Scan for the cell matching the given text and deliver its (X, Y) coordinate at center. 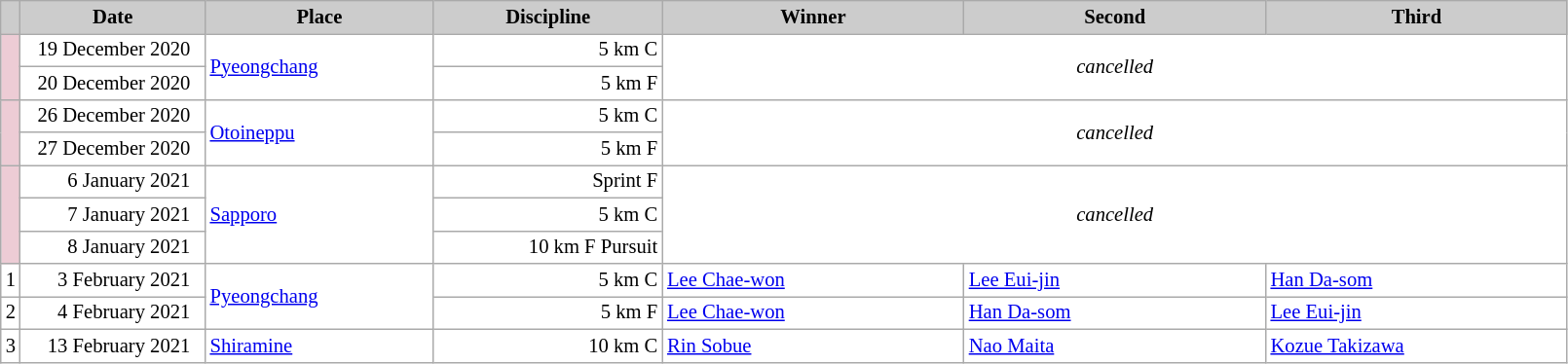
20 December 2020 (113, 83)
Place (319, 17)
26 December 2020 (113, 116)
6 January 2021 (113, 181)
Winner (813, 17)
2 (11, 312)
19 December 2020 (113, 50)
Sapporo (319, 214)
Shiramine (319, 346)
Second (1115, 17)
10 km F Pursuit (547, 247)
Nao Maita (1115, 346)
8 January 2021 (113, 247)
Discipline (547, 17)
4 February 2021 (113, 312)
3 February 2021 (113, 279)
27 December 2020 (113, 149)
Rin Sobue (813, 346)
Third (1417, 17)
7 January 2021 (113, 214)
10 km C (547, 346)
3 (11, 346)
13 February 2021 (113, 346)
Sprint F (547, 181)
Date (113, 17)
1 (11, 279)
Kozue Takizawa (1417, 346)
Otoineppu (319, 132)
